Capture the cell that displays the provided text and extract its [X, Y] central coordinate. 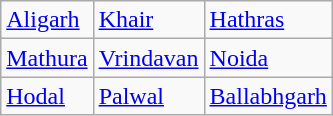
Khair [148, 20]
Aligarh [47, 20]
Ballabhgarh [268, 96]
Noida [268, 58]
Hodal [47, 96]
Vrindavan [148, 58]
Palwal [148, 96]
Mathura [47, 58]
Hathras [268, 20]
